Return (X, Y) of the center of cell containing provided text 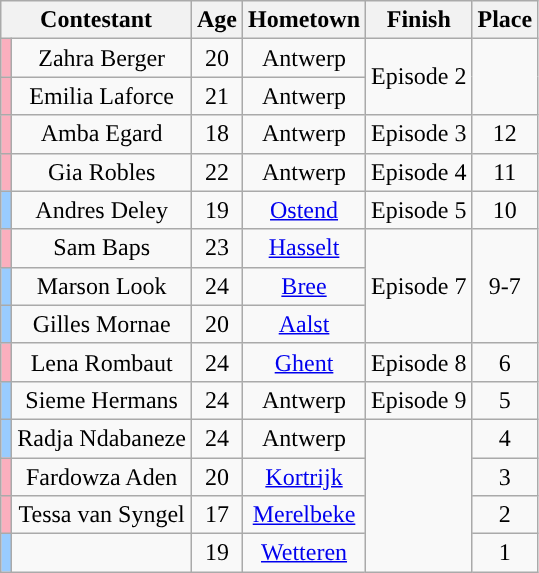
Marson Look (102, 286)
12 (505, 134)
Tessa van Syngel (102, 515)
17 (216, 515)
22 (216, 172)
Aalst (304, 324)
Andres Deley (102, 210)
23 (216, 248)
Episode 3 (419, 134)
Sam Baps (102, 248)
10 (505, 210)
21 (216, 96)
9-7 (505, 286)
5 (505, 400)
Episode 8 (419, 362)
Kortrijk (304, 477)
Lena Rombaut (102, 362)
1 (505, 553)
Episode 2 (419, 77)
Gilles Mornae (102, 324)
Radja Ndabaneze (102, 438)
Amba Egard (102, 134)
Merelbeke (304, 515)
Zahra Berger (102, 58)
11 (505, 172)
Place (505, 20)
Ghent (304, 362)
4 (505, 438)
Ostend (304, 210)
Bree (304, 286)
3 (505, 477)
2 (505, 515)
Emilia Laforce (102, 96)
Gia Robles (102, 172)
18 (216, 134)
Wetteren (304, 553)
Age (216, 20)
Contestant (96, 20)
Episode 5 (419, 210)
Hasselt (304, 248)
6 (505, 362)
Episode 9 (419, 400)
Hometown (304, 20)
Episode 7 (419, 286)
Sieme Hermans (102, 400)
Finish (419, 20)
Fardowza Aden (102, 477)
Episode 4 (419, 172)
